Output the (X, Y) coordinate of the center of the cell containing the given text.  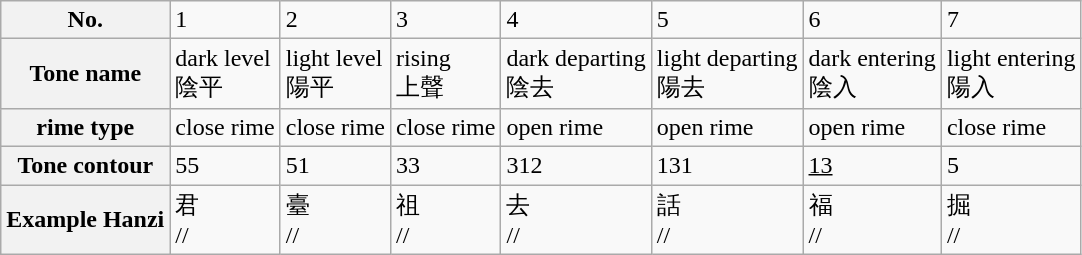
dark entering陰入 (872, 74)
6 (872, 20)
去// (576, 219)
3 (446, 20)
312 (576, 165)
Example Hanzi (86, 219)
1 (225, 20)
Tone contour (86, 165)
light entering陽入 (1011, 74)
No. (86, 20)
祖// (446, 219)
light level陽平 (335, 74)
131 (727, 165)
臺// (335, 219)
話// (727, 219)
13 (872, 165)
4 (576, 20)
55 (225, 165)
rime type (86, 127)
rising上聲 (446, 74)
dark departing陰去 (576, 74)
2 (335, 20)
Tone name (86, 74)
33 (446, 165)
dark level陰平 (225, 74)
君// (225, 219)
福// (872, 219)
掘// (1011, 219)
7 (1011, 20)
51 (335, 165)
light departing陽去 (727, 74)
